Find where the given text appears and provide that cell's center as [x, y] coordinate. 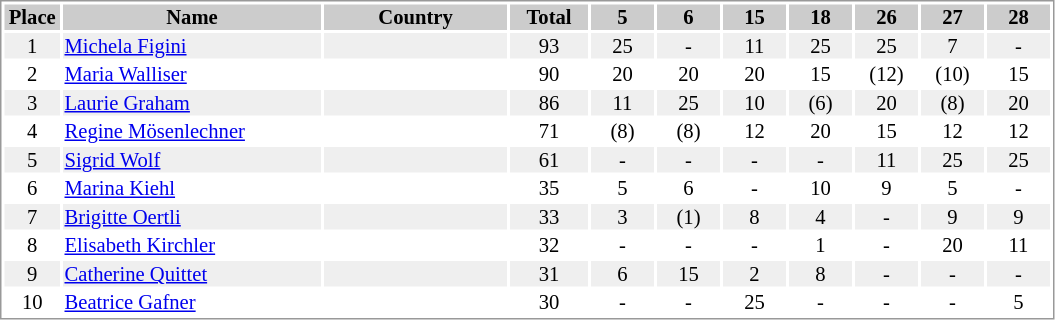
28 [1018, 17]
Sigrid Wolf [192, 160]
(10) [952, 75]
Maria Walliser [192, 75]
Brigitte Oertli [192, 217]
33 [549, 217]
Catherine Quittet [192, 274]
71 [549, 131]
Michela Figini [192, 46]
31 [549, 274]
61 [549, 160]
Regine Mösenlechner [192, 131]
93 [549, 46]
Country [416, 17]
Marina Kiehl [192, 189]
18 [820, 17]
35 [549, 189]
Total [549, 17]
(1) [688, 217]
Beatrice Gafner [192, 303]
Name [192, 17]
Place [32, 17]
32 [549, 245]
(12) [886, 75]
(6) [820, 103]
Elisabeth Kirchler [192, 245]
Laurie Graham [192, 103]
90 [549, 75]
26 [886, 17]
86 [549, 103]
30 [549, 303]
27 [952, 17]
